Search for the cell housing the specified text and yield its (X, Y) center coordinate. 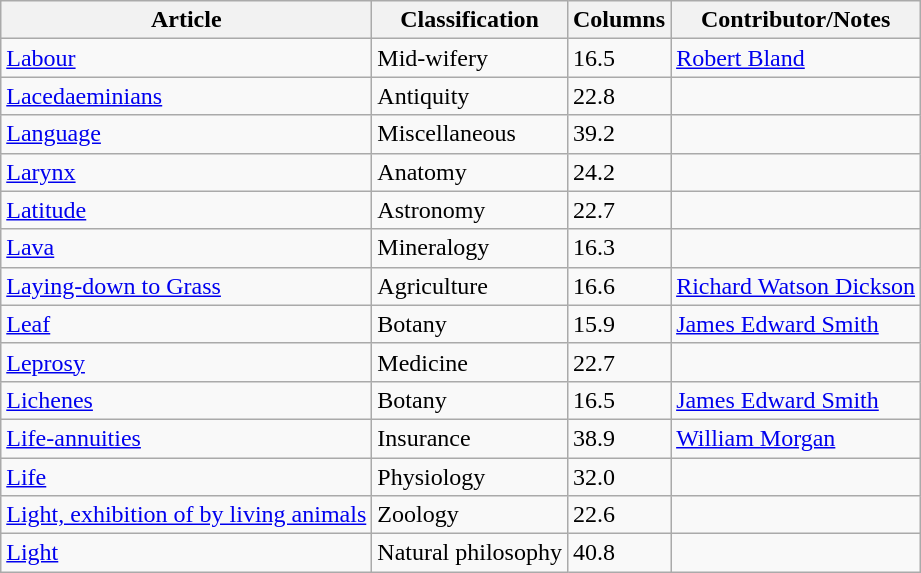
Light (186, 553)
Miscellaneous (470, 134)
Article (186, 20)
Anatomy (470, 172)
Light, exhibition of by living animals (186, 515)
40.8 (618, 553)
Laying-down to Grass (186, 286)
Antiquity (470, 96)
William Morgan (796, 438)
22.6 (618, 515)
Labour (186, 58)
Astronomy (470, 210)
Lava (186, 248)
38.9 (618, 438)
Lichenes (186, 400)
39.2 (618, 134)
Robert Bland (796, 58)
Mineralogy (470, 248)
Leprosy (186, 362)
Agriculture (470, 286)
Physiology (470, 477)
22.8 (618, 96)
Insurance (470, 438)
32.0 (618, 477)
16.6 (618, 286)
Life (186, 477)
24.2 (618, 172)
Richard Watson Dickson (796, 286)
Latitude (186, 210)
Medicine (470, 362)
Mid-wifery (470, 58)
Life-annuities (186, 438)
Columns (618, 20)
Larynx (186, 172)
Language (186, 134)
Classification (470, 20)
Natural philosophy (470, 553)
15.9 (618, 324)
Leaf (186, 324)
Zoology (470, 515)
Contributor/Notes (796, 20)
Lacedaeminians (186, 96)
16.3 (618, 248)
